Determine the [X, Y] coordinate at the center of the cell enclosing the given text.  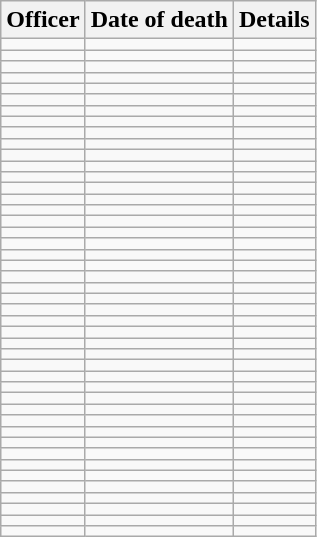
Officer [43, 20]
Date of death [159, 20]
Details [274, 20]
